For the text-containing cell, return its midpoint in [X, Y] coordinate format. 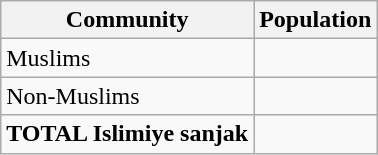
TOTAL Islimiye sanjak [128, 134]
Community [128, 20]
Non-Muslims [128, 96]
Population [316, 20]
Muslims [128, 58]
